Return (X, Y) of the center of cell containing provided text 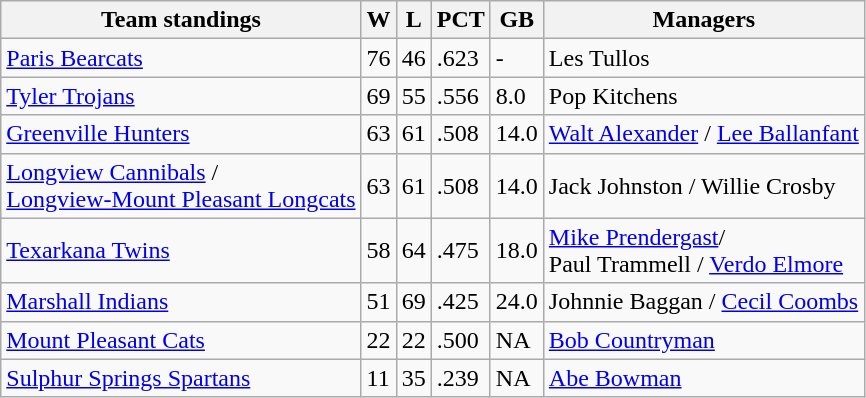
24.0 (516, 302)
46 (414, 58)
76 (378, 58)
55 (414, 96)
Johnnie Baggan / Cecil Coombs (704, 302)
Mike Prendergast/ Paul Trammell / Verdo Elmore (704, 250)
Pop Kitchens (704, 96)
Greenville Hunters (181, 134)
Bob Countryman (704, 340)
Longview Cannibals / Longview-Mount Pleasant Longcats (181, 186)
.623 (460, 58)
Mount Pleasant Cats (181, 340)
Sulphur Springs Spartans (181, 378)
Les Tullos (704, 58)
Walt Alexander / Lee Ballanfant (704, 134)
8.0 (516, 96)
Texarkana Twins (181, 250)
Team standings (181, 20)
- (516, 58)
Abe Bowman (704, 378)
18.0 (516, 250)
L (414, 20)
11 (378, 378)
64 (414, 250)
Managers (704, 20)
.239 (460, 378)
.500 (460, 340)
.475 (460, 250)
Paris Bearcats (181, 58)
35 (414, 378)
58 (378, 250)
.425 (460, 302)
Tyler Trojans (181, 96)
.556 (460, 96)
GB (516, 20)
W (378, 20)
PCT (460, 20)
Jack Johnston / Willie Crosby (704, 186)
Marshall Indians (181, 302)
51 (378, 302)
